Search for the cell housing the specified text and yield its (X, Y) center coordinate. 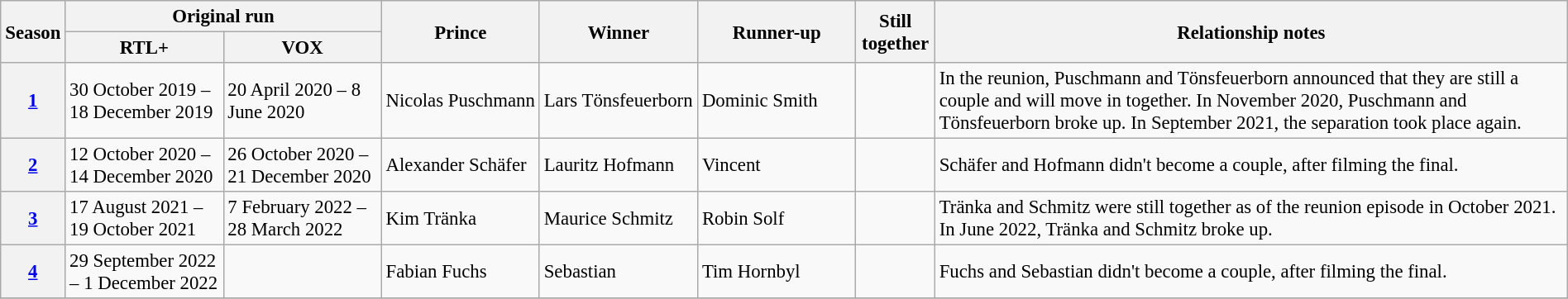
VOX (303, 48)
26 October 2020 – 21 December 2020 (303, 165)
Vincent (777, 165)
Robin Solf (777, 218)
30 October 2019 – 18 December 2019 (144, 101)
Relationship notes (1250, 31)
3 (33, 218)
Winner (619, 31)
Runner-up (777, 31)
2 (33, 165)
20 April 2020 – 8 June 2020 (303, 101)
Still together (896, 31)
Season (33, 31)
Schäfer and Hofmann didn't become a couple, after filming the final. (1250, 165)
Alexander Schäfer (460, 165)
Prince (460, 31)
Lars Tönsfeuerborn (619, 101)
Original run (223, 17)
RTL+ (144, 48)
Nicolas Puschmann (460, 101)
Fabian Fuchs (460, 273)
1 (33, 101)
4 (33, 273)
Fuchs and Sebastian didn't become a couple, after filming the final. (1250, 273)
12 October 2020 – 14 December 2020 (144, 165)
29 September 2022 – 1 December 2022 (144, 273)
7 February 2022 – 28 March 2022 (303, 218)
17 August 2021 – 19 October 2021 (144, 218)
Tim Hornbyl (777, 273)
Sebastian (619, 273)
Dominic Smith (777, 101)
Lauritz Hofmann (619, 165)
Tränka and Schmitz were still together as of the reunion episode in October 2021. In June 2022, Tränka and Schmitz broke up. (1250, 218)
Maurice Schmitz (619, 218)
Kim Tränka (460, 218)
